Locate the cell with the specified text and output its (X, Y) center coordinate. 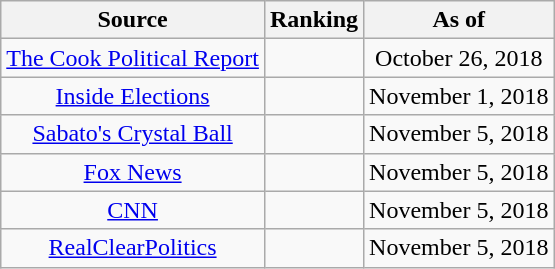
Fox News (133, 172)
As of (459, 20)
Sabato's Crystal Ball (133, 134)
Source (133, 20)
November 1, 2018 (459, 96)
RealClearPolitics (133, 248)
CNN (133, 210)
October 26, 2018 (459, 58)
Inside Elections (133, 96)
The Cook Political Report (133, 58)
Ranking (314, 20)
